Extract the [X, Y] coordinate from the center of the cell holding the provided text.  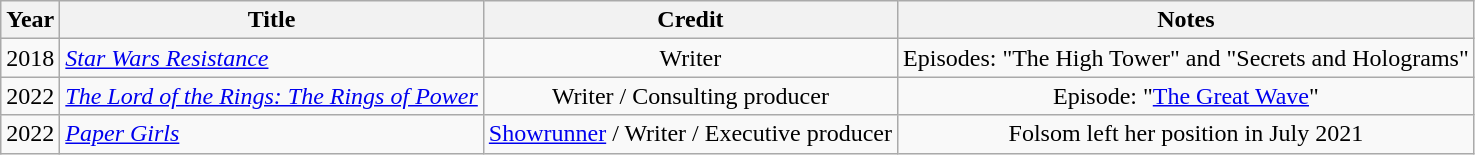
Year [30, 20]
Episode: "The Great Wave" [1186, 96]
Notes [1186, 20]
Paper Girls [272, 134]
Title [272, 20]
The Lord of the Rings: The Rings of Power [272, 96]
Writer [690, 58]
2018 [30, 58]
Writer / Consulting producer [690, 96]
Star Wars Resistance [272, 58]
Episodes: "The High Tower" and "Secrets and Holograms" [1186, 58]
Showrunner / Writer / Executive producer [690, 134]
Folsom left her position in July 2021 [1186, 134]
Credit [690, 20]
